Return [X, Y] of the center of cell containing provided text 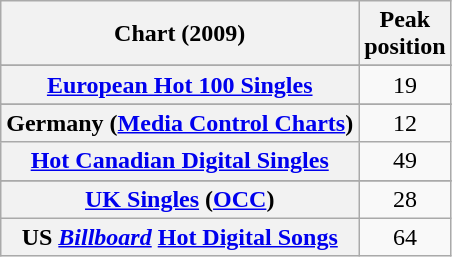
Germany (Media Control Charts) [180, 123]
UK Singles (OCC) [180, 199]
Peakposition [405, 34]
64 [405, 237]
Chart (2009) [180, 34]
US Billboard Hot Digital Songs [180, 237]
Hot Canadian Digital Singles [180, 161]
28 [405, 199]
12 [405, 123]
49 [405, 161]
European Hot 100 Singles [180, 85]
19 [405, 85]
